From the cell containing the given text, extract its center point as [x, y] coordinate. 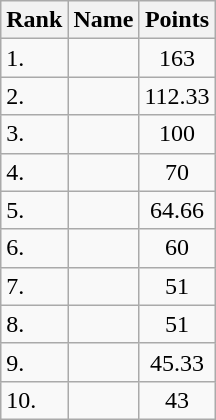
100 [177, 134]
2. [34, 96]
163 [177, 58]
Rank [34, 20]
3. [34, 134]
64.66 [177, 210]
6. [34, 248]
Name [104, 20]
8. [34, 324]
60 [177, 248]
1. [34, 58]
112.33 [177, 96]
43 [177, 400]
70 [177, 172]
Points [177, 20]
9. [34, 362]
4. [34, 172]
5. [34, 210]
7. [34, 286]
10. [34, 400]
45.33 [177, 362]
